Search for the cell housing the specified text and yield its [x, y] center coordinate. 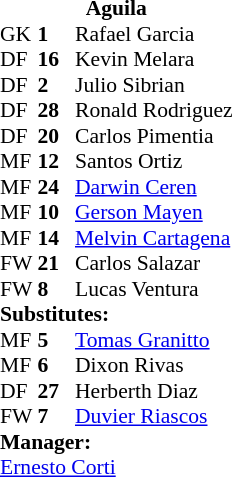
GK [19, 33]
20 [57, 135]
14 [57, 237]
5 [57, 339]
2 [57, 84]
12 [57, 161]
8 [57, 288]
10 [57, 212]
24 [57, 186]
28 [57, 110]
16 [57, 59]
6 [57, 365]
21 [57, 263]
1 [57, 33]
27 [57, 390]
7 [57, 416]
